Output the [X, Y] coordinate of the center of the cell containing the given text.  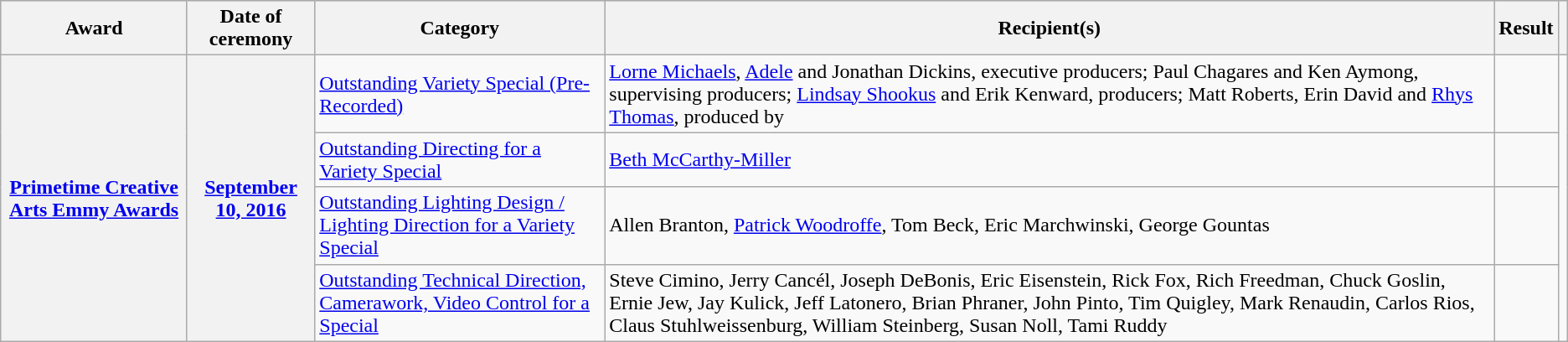
Category [460, 28]
Award [94, 28]
Primetime Creative Arts Emmy Awards [94, 198]
Outstanding Directing for a Variety Special [460, 159]
Allen Branton, Patrick Woodroffe, Tom Beck, Eric Marchwinski, George Gountas [1050, 225]
Outstanding Variety Special (Pre-Recorded) [460, 94]
Date of ceremony [250, 28]
Beth McCarthy-Miller [1050, 159]
September 10, 2016 [250, 198]
Result [1526, 28]
Outstanding Technical Direction, Camerawork, Video Control for a Special [460, 303]
Recipient(s) [1050, 28]
Outstanding Lighting Design / Lighting Direction for a Variety Special [460, 225]
